Detect which cell encompasses the target text, then output its [x, y] center coordinate. 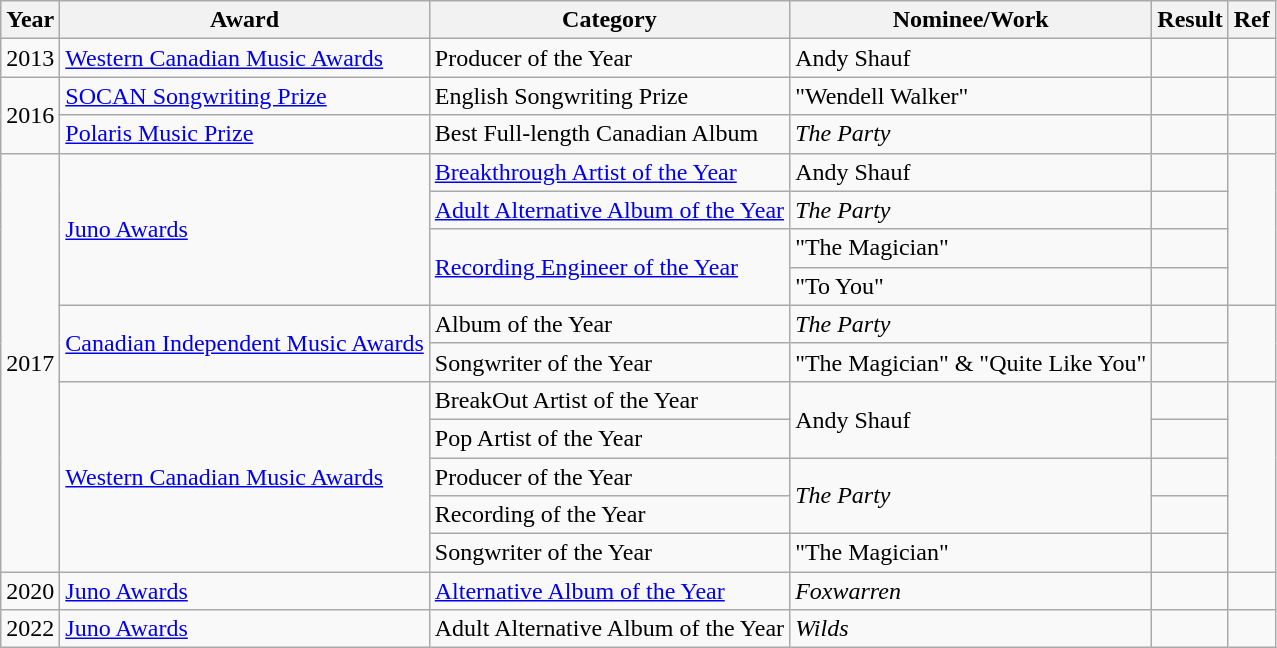
Award [244, 20]
"To You" [971, 286]
Result [1190, 20]
2017 [30, 362]
2016 [30, 115]
Breakthrough Artist of the Year [609, 172]
English Songwriting Prize [609, 96]
Wilds [971, 629]
SOCAN Songwriting Prize [244, 96]
2020 [30, 591]
2013 [30, 58]
Ref [1252, 20]
Best Full-length Canadian Album [609, 134]
"Wendell Walker" [971, 96]
Year [30, 20]
2022 [30, 629]
Polaris Music Prize [244, 134]
Recording of the Year [609, 515]
Recording Engineer of the Year [609, 267]
Pop Artist of the Year [609, 438]
Alternative Album of the Year [609, 591]
Category [609, 20]
Canadian Independent Music Awards [244, 343]
Album of the Year [609, 324]
BreakOut Artist of the Year [609, 400]
Foxwarren [971, 591]
Nominee/Work [971, 20]
"The Magician" & "Quite Like You" [971, 362]
